Return [X, Y] of the center of cell containing provided text 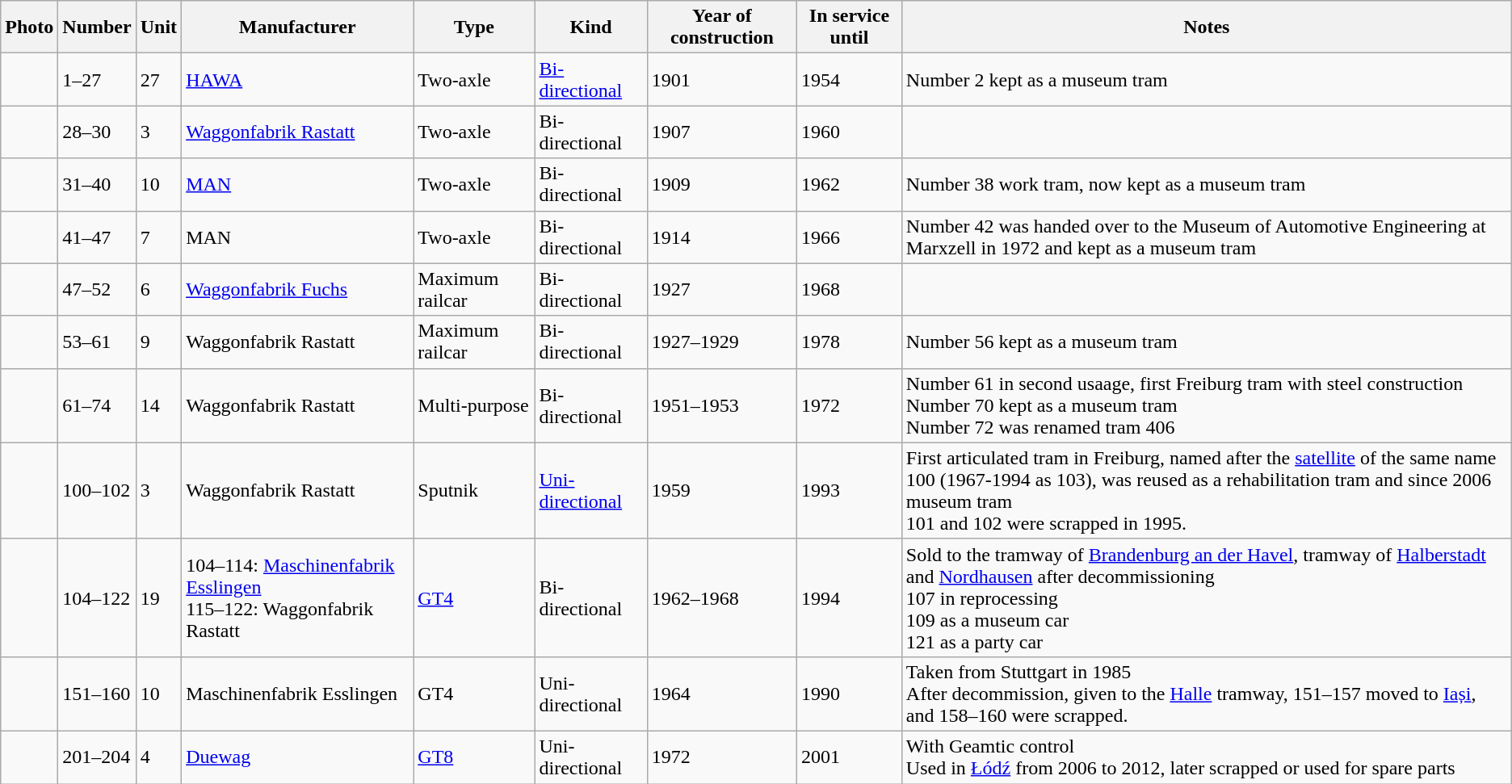
Multi-purpose [474, 405]
7 [158, 237]
104–114: Maschinenfabrik Esslingen115–122: Waggonfabrik Rastatt [297, 597]
1962 [850, 184]
1993 [850, 491]
Number 2 kept as a museum tram [1207, 79]
Type [474, 27]
Year of construction [722, 27]
201–204 [97, 757]
1960 [850, 132]
Number 42 was handed over to the Museum of Automotive Engineering at Marxzell in 1972 and kept as a museum tram [1207, 237]
1901 [722, 79]
Unit [158, 27]
HAWA [297, 79]
9 [158, 342]
1909 [722, 184]
1907 [722, 132]
Maschinenfabrik Esslingen [297, 694]
In service until [850, 27]
2001 [850, 757]
1966 [850, 237]
Manufacturer [297, 27]
1962–1968 [722, 597]
14 [158, 405]
47–52 [97, 289]
6 [158, 289]
1914 [722, 237]
28–30 [97, 132]
1990 [850, 694]
1994 [850, 597]
1978 [850, 342]
1959 [722, 491]
53–61 [97, 342]
61–74 [97, 405]
Number 38 work tram, now kept as a museum tram [1207, 184]
1951–1953 [722, 405]
Photo [29, 27]
31–40 [97, 184]
100–102 [97, 491]
Taken from Stuttgart in 1985After decommission, given to the Halle tramway, 151–157 moved to Iași, and 158–160 were scrapped. [1207, 694]
19 [158, 597]
4 [158, 757]
1927 [722, 289]
Number [97, 27]
1964 [722, 694]
41–47 [97, 237]
Number 56 kept as a museum tram [1207, 342]
151–160 [97, 694]
1–27 [97, 79]
Duewag [297, 757]
1927–1929 [722, 342]
Waggonfabrik Fuchs [297, 289]
GT8 [474, 757]
Kind [591, 27]
With Geamtic controlUsed in Łódź from 2006 to 2012, later scrapped or used for spare parts [1207, 757]
104–122 [97, 597]
Sputnik [474, 491]
1954 [850, 79]
1968 [850, 289]
Number 61 in second usaage, first Freiburg tram with steel constructionNumber 70 kept as a museum tramNumber 72 was renamed tram 406 [1207, 405]
Notes [1207, 27]
27 [158, 79]
